Find where the given text appears and provide that cell's center as (X, Y) coordinate. 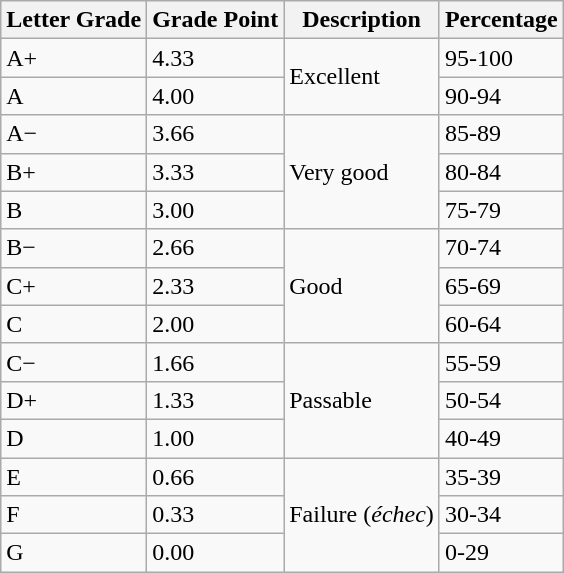
Percentage (501, 20)
2.33 (216, 286)
3.00 (216, 210)
D (74, 438)
55-59 (501, 362)
90-94 (501, 96)
C− (74, 362)
50-54 (501, 400)
Description (362, 20)
C+ (74, 286)
Passable (362, 400)
A+ (74, 58)
1.66 (216, 362)
0.33 (216, 515)
E (74, 477)
Very good (362, 172)
F (74, 515)
A− (74, 134)
85-89 (501, 134)
Good (362, 286)
0.00 (216, 553)
B+ (74, 172)
D+ (74, 400)
G (74, 553)
1.33 (216, 400)
Letter Grade (74, 20)
1.00 (216, 438)
75-79 (501, 210)
4.33 (216, 58)
Grade Point (216, 20)
0.66 (216, 477)
3.66 (216, 134)
4.00 (216, 96)
A (74, 96)
Excellent (362, 77)
60-64 (501, 324)
2.66 (216, 248)
95-100 (501, 58)
0-29 (501, 553)
80-84 (501, 172)
C (74, 324)
40-49 (501, 438)
Failure (échec) (362, 515)
B (74, 210)
35-39 (501, 477)
2.00 (216, 324)
3.33 (216, 172)
70-74 (501, 248)
65-69 (501, 286)
30-34 (501, 515)
B− (74, 248)
